Provide the [X, Y] coordinate of the cell's center where the given text is located.  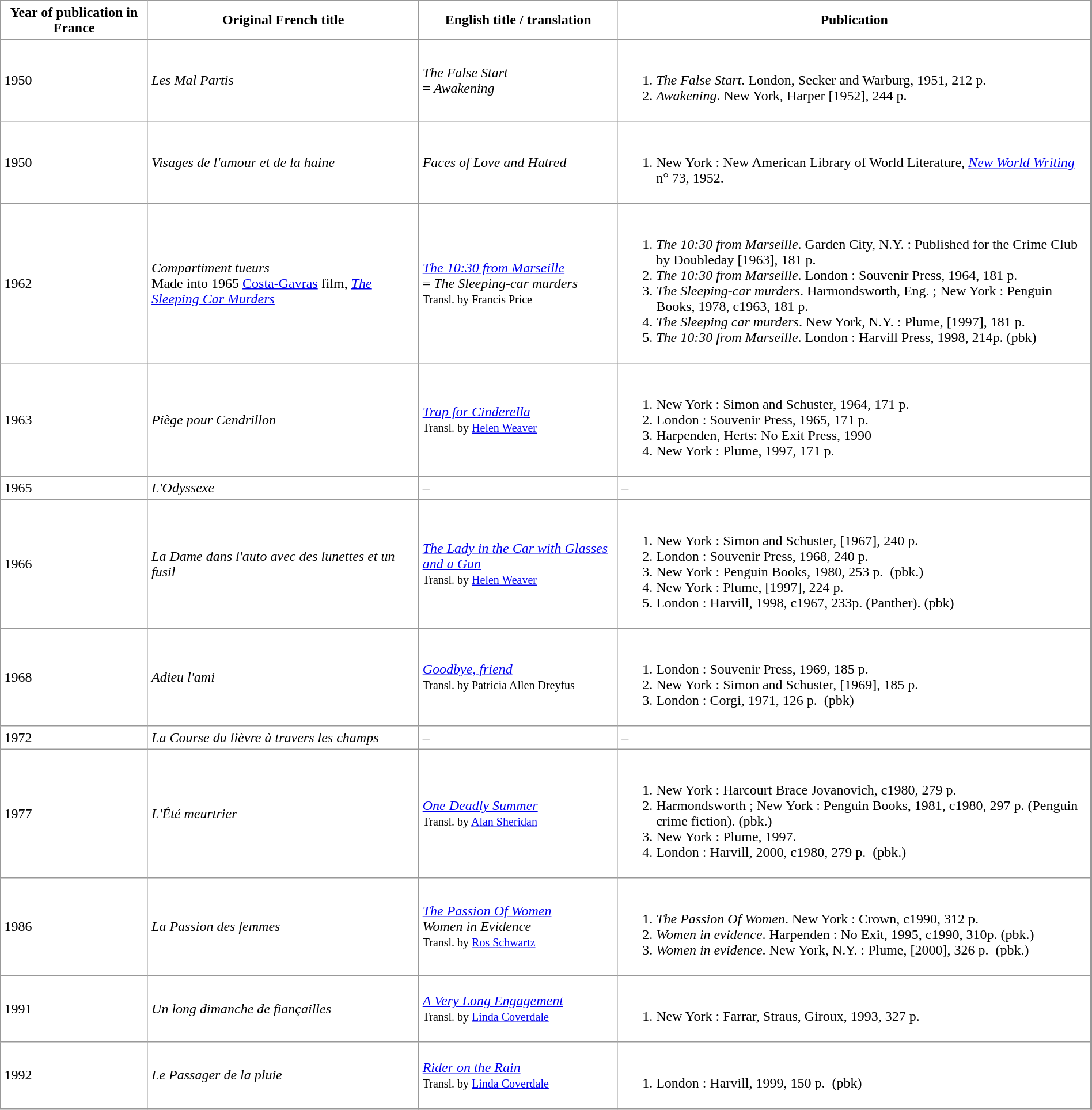
The Passion Of WomenWomen in EvidenceTransl. by Ros Schwartz [518, 927]
Publication [854, 20]
1977 [74, 814]
Les Mal Partis [283, 80]
La Passion des femmes [283, 927]
London : Souvenir Press, 1969, 185 p. New York : Simon and Schuster, [1969], 185 p.London : Corgi, 1971, 126 p. (pbk) [854, 677]
1986 [74, 927]
English title / translation [518, 20]
The False Start. London, Secker and Warburg, 1951, 212 p.Awakening. New York, Harper [1952], 244 p. [854, 80]
1966 [74, 564]
New York : Simon and Schuster, 1964, 171 p.London : Souvenir Press, 1965, 171 p.Harpenden, Herts: No Exit Press, 1990New York : Plume, 1997, 171 p. [854, 420]
1991 [74, 1009]
London : Harvill, 1999, 150 p. (pbk) [854, 1075]
New York : New American Library of World Literature, New World Writing n° 73, 1952. [854, 162]
1965 [74, 488]
Rider on the RainTransl. by Linda Coverdale [518, 1075]
La Course du lièvre à travers les champs [283, 738]
1992 [74, 1075]
La Dame dans l'auto avec des lunettes et un fusil [283, 564]
L'Odyssexe [283, 488]
Year of publication in France [74, 20]
One Deadly SummerTransl. by Alan Sheridan [518, 814]
Goodbye, friendTransl. by Patricia Allen Dreyfus [518, 677]
Le Passager de la pluie [283, 1075]
New York : Farrar, Straus, Giroux, 1993, 327 p. [854, 1009]
Adieu l'ami [283, 677]
The False Start= Awakening [518, 80]
Faces of Love and Hatred [518, 162]
The 10:30 from Marseille= The Sleeping-car murdersTransl. by Francis Price [518, 283]
Piège pour Cendrillon [283, 420]
1968 [74, 677]
L'Été meurtrier [283, 814]
Trap for CinderellaTransl. by Helen Weaver [518, 420]
The Lady in the Car with Glasses and a GunTransl. by Helen Weaver [518, 564]
Un long dimanche de fiançailles [283, 1009]
1963 [74, 420]
Original French title [283, 20]
1972 [74, 738]
Compartiment tueurs Made into 1965 Costa-Gavras film, The Sleeping Car Murders [283, 283]
Visages de l'amour et de la haine [283, 162]
1962 [74, 283]
A Very Long EngagementTransl. by Linda Coverdale [518, 1009]
